Return [X, Y] of the center of cell containing provided text 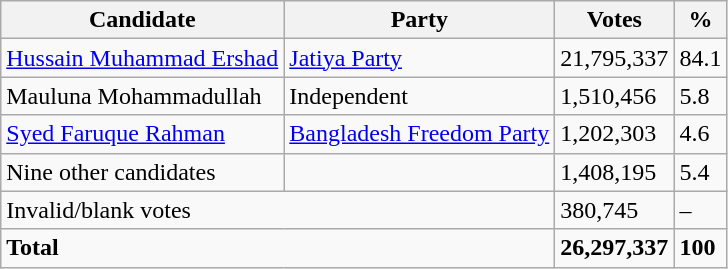
26,297,337 [614, 248]
5.8 [700, 96]
4.6 [700, 134]
1,202,303 [614, 134]
1,408,195 [614, 172]
Nine other candidates [142, 172]
1,510,456 [614, 96]
Jatiya Party [420, 58]
% [700, 20]
Mauluna Mohammadullah [142, 96]
– [700, 210]
Votes [614, 20]
21,795,337 [614, 58]
100 [700, 248]
Invalid/blank votes [278, 210]
Total [278, 248]
Syed Faruque Rahman [142, 134]
84.1 [700, 58]
Party [420, 20]
Independent [420, 96]
5.4 [700, 172]
Candidate [142, 20]
380,745 [614, 210]
Hussain Muhammad Ershad [142, 58]
Bangladesh Freedom Party [420, 134]
